Output the [X, Y] coordinate of the center of the cell containing the given text.  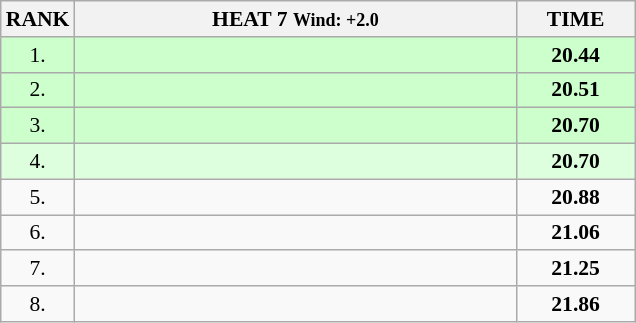
4. [38, 162]
20.51 [576, 90]
7. [38, 269]
5. [38, 197]
8. [38, 304]
20.44 [576, 55]
3. [38, 126]
21.06 [576, 233]
21.86 [576, 304]
2. [38, 90]
20.88 [576, 197]
21.25 [576, 269]
6. [38, 233]
TIME [576, 19]
HEAT 7 Wind: +2.0 [295, 19]
RANK [38, 19]
1. [38, 55]
